For the text-containing cell, return its midpoint in (X, Y) coordinate format. 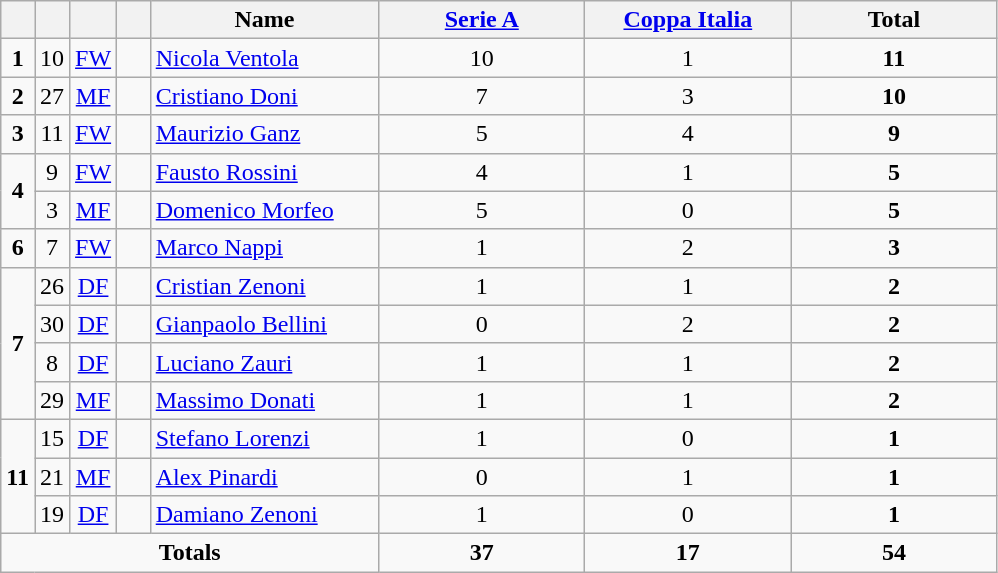
27 (52, 96)
Serie A (482, 20)
Maurizio Ganz (264, 134)
15 (52, 438)
Marco Nappi (264, 248)
Coppa Italia (688, 20)
Fausto Rossini (264, 172)
Luciano Zauri (264, 362)
Nicola Ventola (264, 58)
8 (52, 362)
6 (18, 248)
Total (894, 20)
17 (688, 553)
Stefano Lorenzi (264, 438)
Alex Pinardi (264, 477)
Gianpaolo Bellini (264, 324)
37 (482, 553)
Domenico Morfeo (264, 210)
Massimo Donati (264, 400)
54 (894, 553)
26 (52, 286)
21 (52, 477)
29 (52, 400)
Cristiano Doni (264, 96)
Name (264, 20)
30 (52, 324)
19 (52, 515)
Cristian Zenoni (264, 286)
Damiano Zenoni (264, 515)
Totals (190, 553)
